Return the (x, y) coordinate for the center point of the cell that contains the specified text.  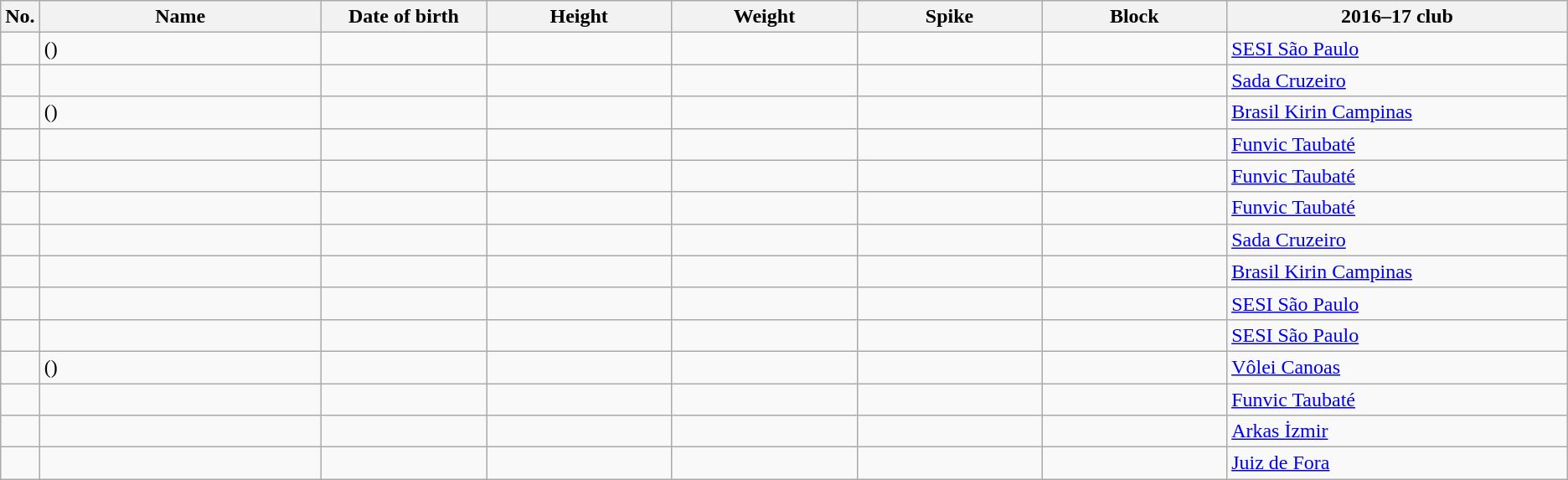
No. (20, 17)
Weight (764, 17)
Block (1134, 17)
Name (180, 17)
Date of birth (404, 17)
Arkas İzmir (1397, 431)
2016–17 club (1397, 17)
Vôlei Canoas (1397, 367)
Juiz de Fora (1397, 463)
Height (580, 17)
Spike (950, 17)
